Identify which cell holds the provided text, then report its [X, Y] central coordinate. 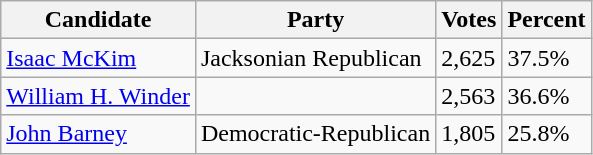
37.5% [546, 58]
Percent [546, 20]
2,563 [469, 96]
Votes [469, 20]
Isaac McKim [98, 58]
2,625 [469, 58]
Jacksonian Republican [315, 58]
Candidate [98, 20]
William H. Winder [98, 96]
John Barney [98, 134]
25.8% [546, 134]
1,805 [469, 134]
36.6% [546, 96]
Democratic-Republican [315, 134]
Party [315, 20]
